Output the (x, y) coordinate of the center of the cell containing the given text.  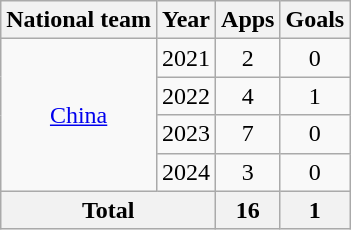
2022 (186, 96)
4 (248, 96)
China (79, 115)
2024 (186, 172)
16 (248, 210)
National team (79, 20)
2 (248, 58)
Total (108, 210)
7 (248, 134)
2023 (186, 134)
2021 (186, 58)
3 (248, 172)
Year (186, 20)
Goals (315, 20)
Apps (248, 20)
